Scan for the cell matching the given text and deliver its [X, Y] coordinate at center. 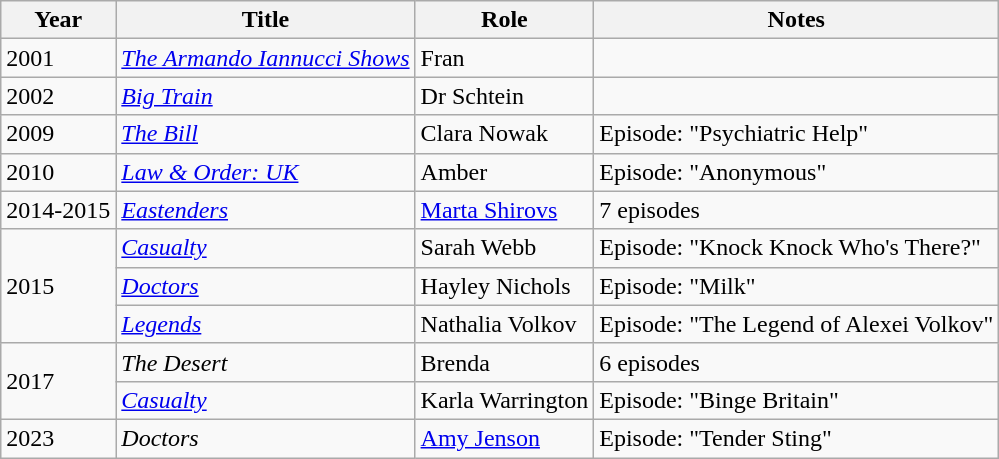
The Desert [266, 362]
Clara Nowak [504, 134]
Big Train [266, 96]
Law & Order: UK [266, 172]
Episode: "Binge Britain" [796, 400]
2014-2015 [58, 210]
Legends [266, 324]
Year [58, 20]
Role [504, 20]
Episode: "Tender Sting" [796, 438]
Marta Shirovs [504, 210]
2023 [58, 438]
Episode: "The Legend of Alexei Volkov" [796, 324]
Sarah Webb [504, 248]
Episode: "Knock Knock Who's There?" [796, 248]
7 episodes [796, 210]
2010 [58, 172]
2017 [58, 381]
Episode: "Milk" [796, 286]
6 episodes [796, 362]
Brenda [504, 362]
Nathalia Volkov [504, 324]
Title [266, 20]
The Bill [266, 134]
2001 [58, 58]
Notes [796, 20]
The Armando Iannucci Shows [266, 58]
2015 [58, 286]
Fran [504, 58]
Eastenders [266, 210]
2002 [58, 96]
Episode: "Anonymous" [796, 172]
Dr Schtein [504, 96]
Amy Jenson [504, 438]
Episode: "Psychiatric Help" [796, 134]
2009 [58, 134]
Hayley Nichols [504, 286]
Amber [504, 172]
Karla Warrington [504, 400]
